Find where the given text appears and provide that cell's center as (X, Y) coordinate. 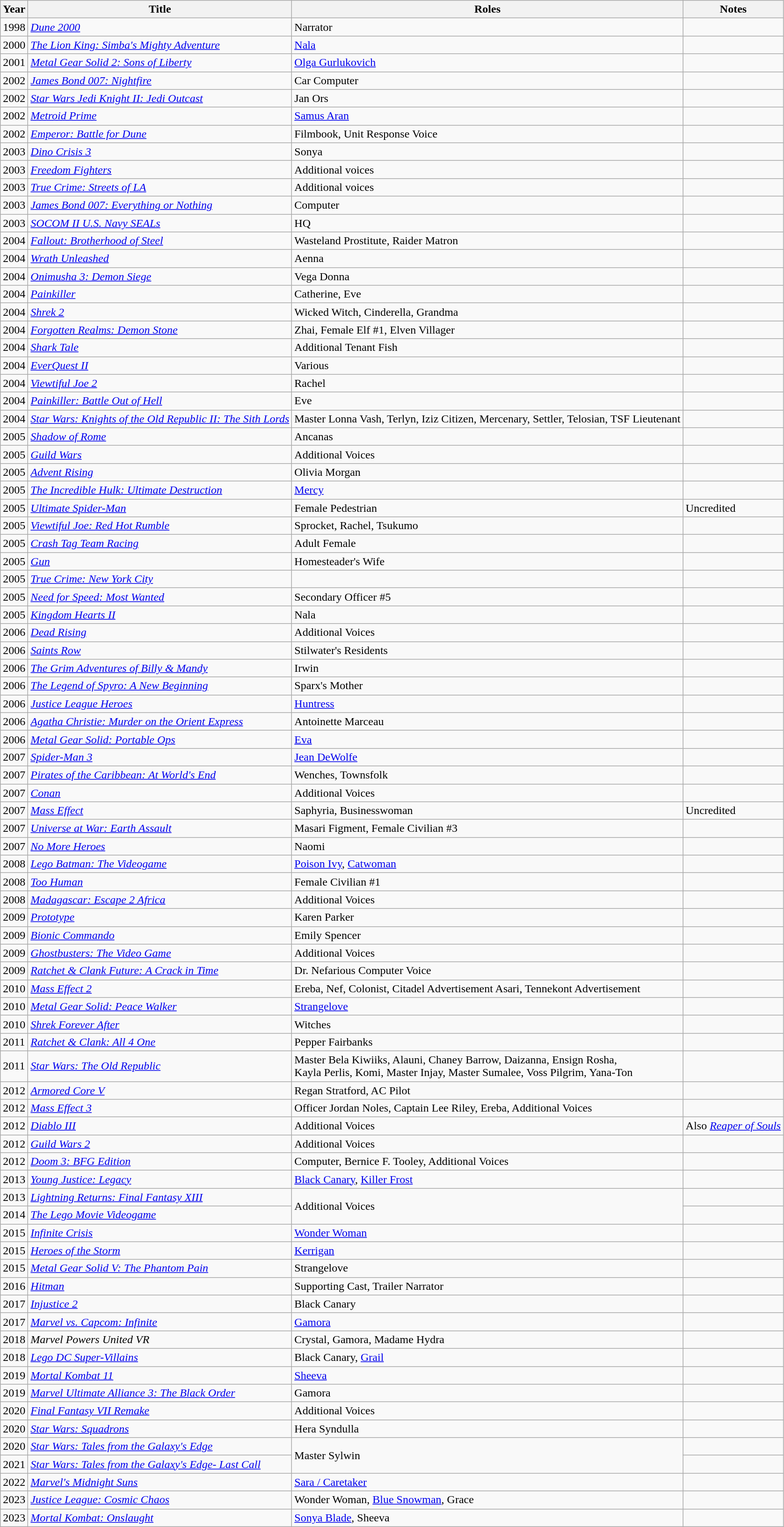
True Crime: New York City (160, 579)
Conan (160, 793)
Poison Ivy, Catwoman (487, 864)
Spider-Man 3 (160, 757)
Title (160, 9)
Marvel Ultimate Alliance 3: The Black Order (160, 1393)
Heroes of the Storm (160, 1251)
Master Sylwin (487, 1455)
Gun (160, 561)
Notes (733, 9)
Lego DC Super-Villains (160, 1357)
The Incredible Hulk: Ultimate Destruction (160, 490)
Female Pedestrian (487, 508)
Mass Effect 2 (160, 989)
Jean DeWolfe (487, 757)
Dead Rising (160, 633)
Master Lonna Vash, Terlyn, Iziz Citizen, Mercenary, Settler, Telosian, TSF Lieutenant (487, 419)
Justice League: Cosmic Chaos (160, 1500)
Hera Syndulla (487, 1429)
Lego Batman: The Videogame (160, 864)
Wicked Witch, Cinderella, Grandma (487, 312)
Young Justice: Legacy (160, 1179)
Olga Gurlukovich (487, 63)
Shrek Forever After (160, 1024)
Metal Gear Solid V: The Phantom Pain (160, 1268)
Regan Stratford, AC Pilot (487, 1091)
Final Fantasy VII Remake (160, 1411)
Crash Tag Team Racing (160, 544)
Sparx's Mother (487, 686)
2014 (14, 1215)
Wrath Unleashed (160, 259)
Officer Jordan Noles, Captain Lee Riley, Ereba, Additional Voices (487, 1108)
Bionic Commando (160, 935)
Witches (487, 1024)
Eve (487, 401)
Naomi (487, 846)
Prototype (160, 917)
Justice League Heroes (160, 704)
Marvel vs. Capcom: Infinite (160, 1322)
Wasteland Prostitute, Raider Matron (487, 241)
Vega Donna (487, 276)
Computer, Bernice F. Tooley, Additional Voices (487, 1162)
Sheeva (487, 1375)
Freedom Fighters (160, 169)
Metal Gear Solid 2: Sons of Liberty (160, 63)
Painkiller: Battle Out of Hell (160, 401)
HQ (487, 223)
Shadow of Rome (160, 436)
Black Canary, Killer Frost (487, 1179)
Marvel Powers United VR (160, 1339)
Mortal Kombat 11 (160, 1375)
Shark Tale (160, 348)
Forgotten Realms: Demon Stone (160, 330)
Pepper Fairbanks (487, 1042)
James Bond 007: Nightfire (160, 80)
Too Human (160, 882)
Advent Rising (160, 472)
Diablo III (160, 1126)
Star Wars Jedi Knight II: Jedi Outcast (160, 98)
Also Reaper of Souls (733, 1126)
Lightning Returns: Final Fantasy XIII (160, 1197)
Mass Effect 3 (160, 1108)
Madagascar: Escape 2 Africa (160, 900)
Wenches, Townsfolk (487, 775)
Secondary Officer #5 (487, 597)
Guild Wars (160, 454)
Homesteader's Wife (487, 561)
Emperor: Battle for Dune (160, 134)
Wonder Woman (487, 1233)
Supporting Cast, Trailer Narrator (487, 1286)
Need for Speed: Most Wanted (160, 597)
Various (487, 365)
Catherine, Eve (487, 294)
The Lego Movie Videogame (160, 1215)
SOCOM II U.S. Navy SEALs (160, 223)
No More Heroes (160, 846)
Huntress (487, 704)
Roles (487, 9)
Mass Effect (160, 811)
Star Wars: Tales from the Galaxy's Edge (160, 1447)
Year (14, 9)
1998 (14, 27)
The Lion King: Simba's Mighty Adventure (160, 45)
Black Canary (487, 1304)
Metal Gear Solid: Portable Ops (160, 739)
Ratchet & Clank: All 4 One (160, 1042)
Karen Parker (487, 917)
2000 (14, 45)
Pirates of the Caribbean: At World's End (160, 775)
Dr. Nefarious Computer Voice (487, 971)
Armored Core V (160, 1091)
Onimusha 3: Demon Siege (160, 276)
Metal Gear Solid: Peace Walker (160, 1006)
Universe at War: Earth Assault (160, 829)
Antoinette Marceau (487, 721)
Ratchet & Clank Future: A Crack in Time (160, 971)
Olivia Morgan (487, 472)
Crystal, Gamora, Madame Hydra (487, 1339)
Viewtiful Joe 2 (160, 383)
Fallout: Brotherhood of Steel (160, 241)
Irwin (487, 668)
Kingdom Hearts II (160, 615)
Shrek 2 (160, 312)
2016 (14, 1286)
EverQuest II (160, 365)
James Bond 007: Everything or Nothing (160, 205)
Doom 3: BFG Edition (160, 1162)
Ereba, Nef, Colonist, Citadel Advertisement Asari, Tennekont Advertisement (487, 989)
Hitman (160, 1286)
Mercy (487, 490)
Zhai, Female Elf #1, Elven Villager (487, 330)
Samus Aran (487, 116)
Sonya Blade, Sheeva (487, 1518)
Ancanas (487, 436)
Black Canary, Grail (487, 1357)
Star Wars: The Old Republic (160, 1066)
Star Wars: Tales from the Galaxy's Edge- Last Call (160, 1464)
Emily Spencer (487, 935)
Eva (487, 739)
Masari Figment, Female Civilian #3 (487, 829)
Computer (487, 205)
Narrator (487, 27)
Injustice 2 (160, 1304)
Star Wars: Squadrons (160, 1429)
2001 (14, 63)
Dino Crisis 3 (160, 152)
Ultimate Spider-Man (160, 508)
Saints Row (160, 650)
Mortal Kombat: Onslaught (160, 1518)
Metroid Prime (160, 116)
Agatha Christie: Murder on the Orient Express (160, 721)
Rachel (487, 383)
Painkiller (160, 294)
Dune 2000 (160, 27)
Kerrigan (487, 1251)
Infinite Crisis (160, 1233)
Ghostbusters: The Video Game (160, 953)
Master Bela Kiwiiks, Alauni, Chaney Barrow, Daizanna, Ensign Rosha,Kayla Perlis, Komi, Master Injay, Master Sumalee, Voss Pilgrim, Yana-Ton (487, 1066)
Sonya (487, 152)
Viewtiful Joe: Red Hot Rumble (160, 526)
Wonder Woman, Blue Snowman, Grace (487, 1500)
2022 (14, 1482)
True Crime: Streets of LA (160, 187)
Guild Wars 2 (160, 1144)
Star Wars: Knights of the Old Republic II: The Sith Lords (160, 419)
2021 (14, 1464)
Sprocket, Rachel, Tsukumo (487, 526)
The Grim Adventures of Billy & Mandy (160, 668)
Filmbook, Unit Response Voice (487, 134)
Jan Ors (487, 98)
Marvel's Midnight Suns (160, 1482)
Stilwater's Residents (487, 650)
The Legend of Spyro: A New Beginning (160, 686)
Sara / Caretaker (487, 1482)
Saphyria, Businesswoman (487, 811)
Adult Female (487, 544)
Female Civilian #1 (487, 882)
Additional Tenant Fish (487, 348)
Car Computer (487, 80)
Aenna (487, 259)
